Identify which cell holds the provided text, then report its [x, y] central coordinate. 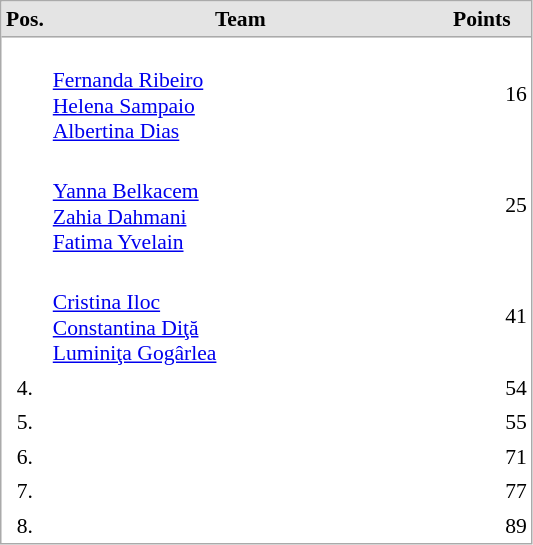
Cristina Iloc Constantina Diţă Luminiţa Gogârlea [240, 316]
55 [482, 422]
Yanna Belkacem Zahia Dahmani Fatima Yvelain [240, 204]
4. [26, 387]
6. [26, 457]
16 [482, 94]
71 [482, 457]
25 [482, 204]
54 [482, 387]
Team [240, 20]
Fernanda Ribeiro Helena Sampaio Albertina Dias [240, 94]
Points [482, 20]
Pos. [26, 20]
7. [26, 491]
5. [26, 422]
77 [482, 491]
8. [26, 525]
41 [482, 316]
89 [482, 525]
